Return (X, Y) of the center of cell containing provided text 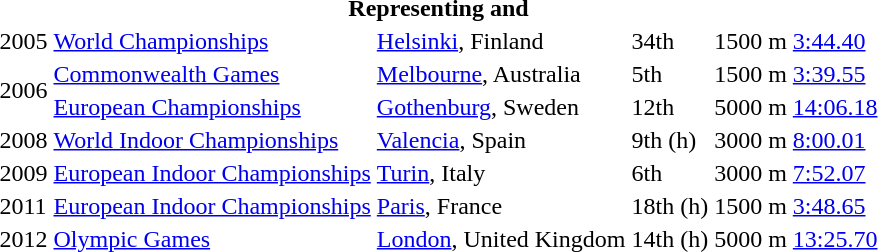
Melbourne, Australia (501, 74)
World Indoor Championships (212, 140)
6th (670, 173)
18th (h) (670, 206)
Gothenburg, Sweden (501, 107)
Commonwealth Games (212, 74)
European Championships (212, 107)
5th (670, 74)
Paris, France (501, 206)
34th (670, 41)
World Championships (212, 41)
Valencia, Spain (501, 140)
5000 m (751, 107)
12th (670, 107)
Helsinki, Finland (501, 41)
Turin, Italy (501, 173)
9th (h) (670, 140)
